For the text-containing cell, return its midpoint in [x, y] coordinate format. 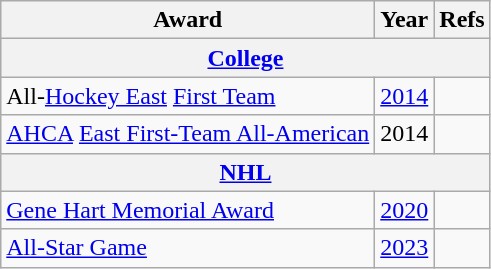
NHL [246, 172]
All-Star Game [188, 248]
Award [188, 20]
Year [404, 20]
2023 [404, 248]
Refs [462, 20]
College [246, 58]
Gene Hart Memorial Award [188, 210]
2020 [404, 210]
All-Hockey East First Team [188, 96]
AHCA East First-Team All-American [188, 134]
